From the cell containing the given text, extract its center point as (x, y) coordinate. 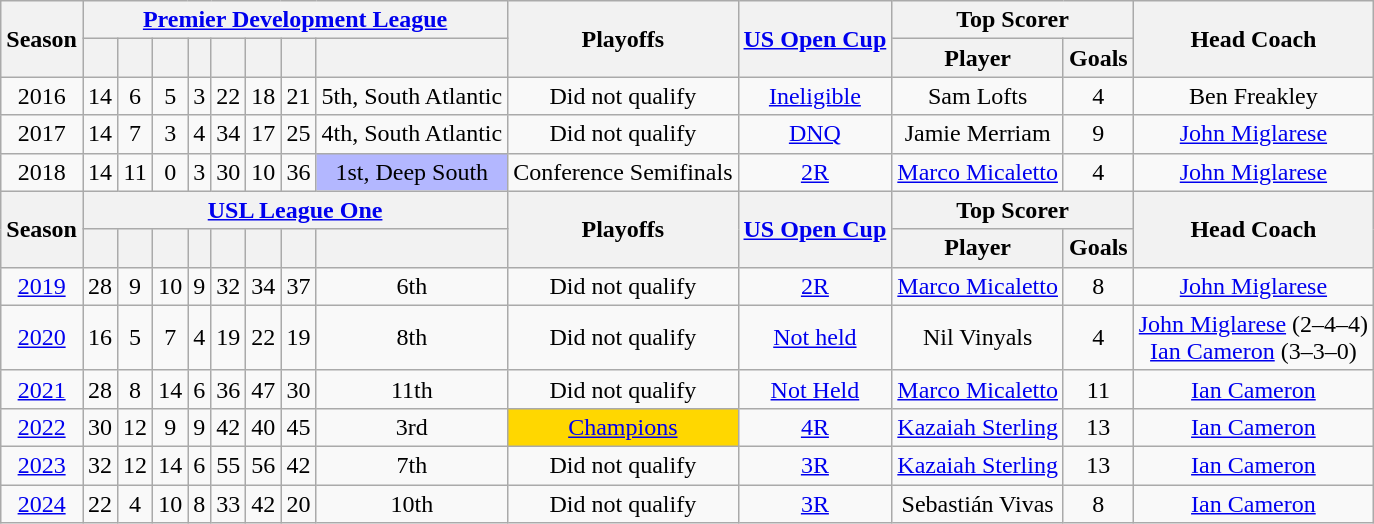
Nil Vinyals (978, 338)
18 (264, 96)
6th (412, 286)
Sam Lofts (978, 96)
25 (298, 134)
4R (815, 427)
37 (298, 286)
16 (100, 338)
1st, Deep South (412, 172)
Champions (623, 427)
Not Held (815, 389)
Jamie Merriam (978, 134)
2018 (42, 172)
4th, South Atlantic (412, 134)
8th (412, 338)
Ben Freakley (1253, 96)
2024 (42, 503)
17 (264, 134)
John Miglarese (2–4–4) Ian Cameron (3–3–0) (1253, 338)
20 (298, 503)
33 (228, 503)
21 (298, 96)
2022 (42, 427)
55 (228, 465)
45 (298, 427)
3rd (412, 427)
2016 (42, 96)
56 (264, 465)
40 (264, 427)
Not held (815, 338)
Ineligible (815, 96)
Sebastián Vivas (978, 503)
11th (412, 389)
2021 (42, 389)
5th, South Atlantic (412, 96)
47 (264, 389)
2020 (42, 338)
10th (412, 503)
USL League One (294, 210)
7th (412, 465)
2017 (42, 134)
Conference Semifinals (623, 172)
2019 (42, 286)
DNQ (815, 134)
Premier Development League (294, 20)
2023 (42, 465)
0 (170, 172)
